Determine the [x, y] coordinate at the center of the cell enclosing the given text.  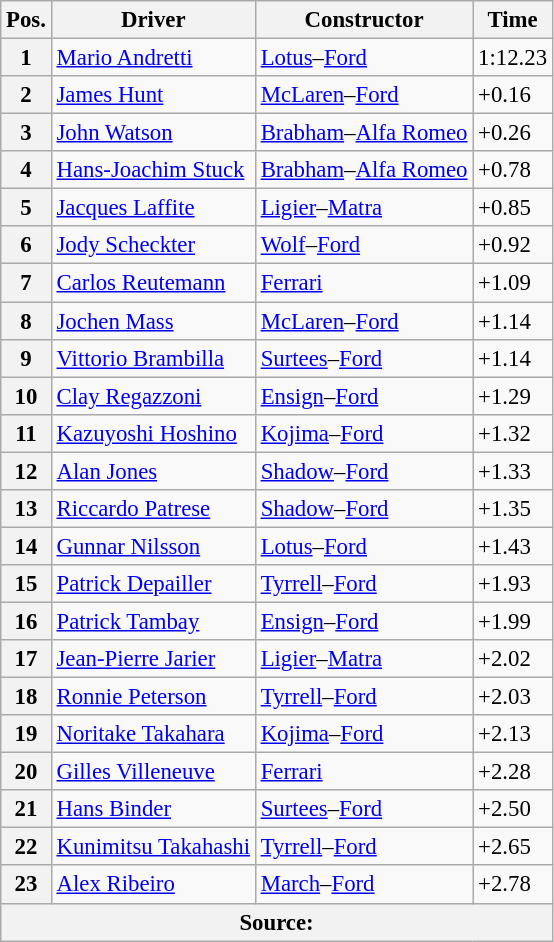
+2.28 [513, 772]
+0.92 [513, 245]
7 [26, 283]
21 [26, 809]
Source: [277, 922]
Mario Andretti [153, 58]
Alex Ribeiro [153, 885]
Noritake Takahara [153, 734]
1 [26, 58]
Jacques Laffite [153, 208]
Kazuyoshi Hoshino [153, 433]
+0.78 [513, 170]
+2.03 [513, 697]
Constructor [364, 20]
+1.93 [513, 584]
Clay Regazzoni [153, 396]
Vittorio Brambilla [153, 358]
+1.35 [513, 509]
Driver [153, 20]
15 [26, 584]
+1.43 [513, 546]
2 [26, 95]
Hans Binder [153, 809]
+0.26 [513, 133]
+0.85 [513, 208]
13 [26, 509]
Pos. [26, 20]
Carlos Reutemann [153, 283]
Kunimitsu Takahashi [153, 847]
20 [26, 772]
23 [26, 885]
+1.32 [513, 433]
Jody Scheckter [153, 245]
Patrick Tambay [153, 621]
Patrick Depailler [153, 584]
22 [26, 847]
+1.29 [513, 396]
Gilles Villeneuve [153, 772]
14 [26, 546]
+2.02 [513, 659]
+2.50 [513, 809]
Time [513, 20]
17 [26, 659]
Hans-Joachim Stuck [153, 170]
March–Ford [364, 885]
+2.65 [513, 847]
16 [26, 621]
+0.16 [513, 95]
+2.78 [513, 885]
James Hunt [153, 95]
8 [26, 321]
Jean-Pierre Jarier [153, 659]
18 [26, 697]
4 [26, 170]
9 [26, 358]
19 [26, 734]
Wolf–Ford [364, 245]
11 [26, 433]
Riccardo Patrese [153, 509]
+1.09 [513, 283]
5 [26, 208]
Ronnie Peterson [153, 697]
12 [26, 471]
1:12.23 [513, 58]
Alan Jones [153, 471]
+2.13 [513, 734]
+1.99 [513, 621]
6 [26, 245]
+1.33 [513, 471]
Jochen Mass [153, 321]
John Watson [153, 133]
10 [26, 396]
3 [26, 133]
Gunnar Nilsson [153, 546]
